Pinpoint the cell where the given text exists, returning its [x, y] midpoint coordinate. 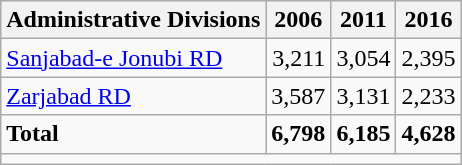
Sanjabad-e Jonubi RD [134, 58]
2,233 [428, 96]
2011 [364, 20]
6,185 [364, 134]
6,798 [298, 134]
2006 [298, 20]
Zarjabad RD [134, 96]
Total [134, 134]
4,628 [428, 134]
3,054 [364, 58]
2,395 [428, 58]
3,587 [298, 96]
3,211 [298, 58]
3,131 [364, 96]
2016 [428, 20]
Administrative Divisions [134, 20]
